Capture the cell that displays the provided text and extract its (X, Y) central coordinate. 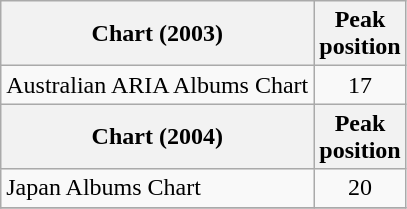
17 (360, 85)
Australian ARIA Albums Chart (158, 85)
20 (360, 188)
Japan Albums Chart (158, 188)
Chart (2004) (158, 136)
Chart (2003) (158, 34)
